Pinpoint the cell where the given text exists, returning its (x, y) midpoint coordinate. 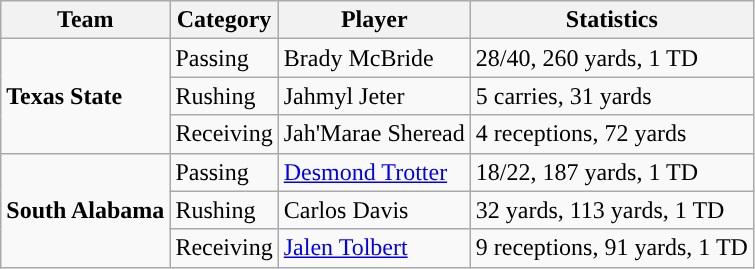
Carlos Davis (374, 210)
32 yards, 113 yards, 1 TD (612, 210)
5 carries, 31 yards (612, 96)
Jahmyl Jeter (374, 96)
Jalen Tolbert (374, 248)
South Alabama (86, 210)
Player (374, 20)
Desmond Trotter (374, 172)
Statistics (612, 20)
Jah'Marae Sheread (374, 134)
Team (86, 20)
Brady McBride (374, 58)
Texas State (86, 96)
9 receptions, 91 yards, 1 TD (612, 248)
Category (224, 20)
18/22, 187 yards, 1 TD (612, 172)
4 receptions, 72 yards (612, 134)
28/40, 260 yards, 1 TD (612, 58)
